Determine the [X, Y] coordinate at the center of the cell enclosing the given text.  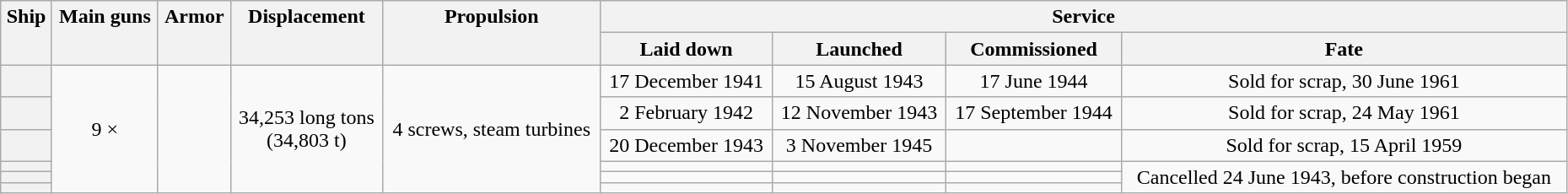
Commissioned [1034, 49]
Main guns [105, 33]
Displacement [306, 33]
2 February 1942 [687, 113]
Armor [194, 33]
Laid down [687, 49]
Ship [27, 33]
17 December 1941 [687, 81]
Cancelled 24 June 1943, before construction began [1344, 177]
Propulsion [492, 33]
Sold for scrap, 15 April 1959 [1344, 145]
17 June 1944 [1034, 81]
Sold for scrap, 24 May 1961 [1344, 113]
3 November 1945 [859, 145]
20 December 1943 [687, 145]
Service [1084, 17]
Launched [859, 49]
34,253 long tons (34,803 t) [306, 129]
12 November 1943 [859, 113]
15 August 1943 [859, 81]
9 × [105, 129]
17 September 1944 [1034, 113]
4 screws, steam turbines [492, 129]
Sold for scrap, 30 June 1961 [1344, 81]
Fate [1344, 49]
